Provide the [X, Y] coordinate of the cell's center where the given text is located.  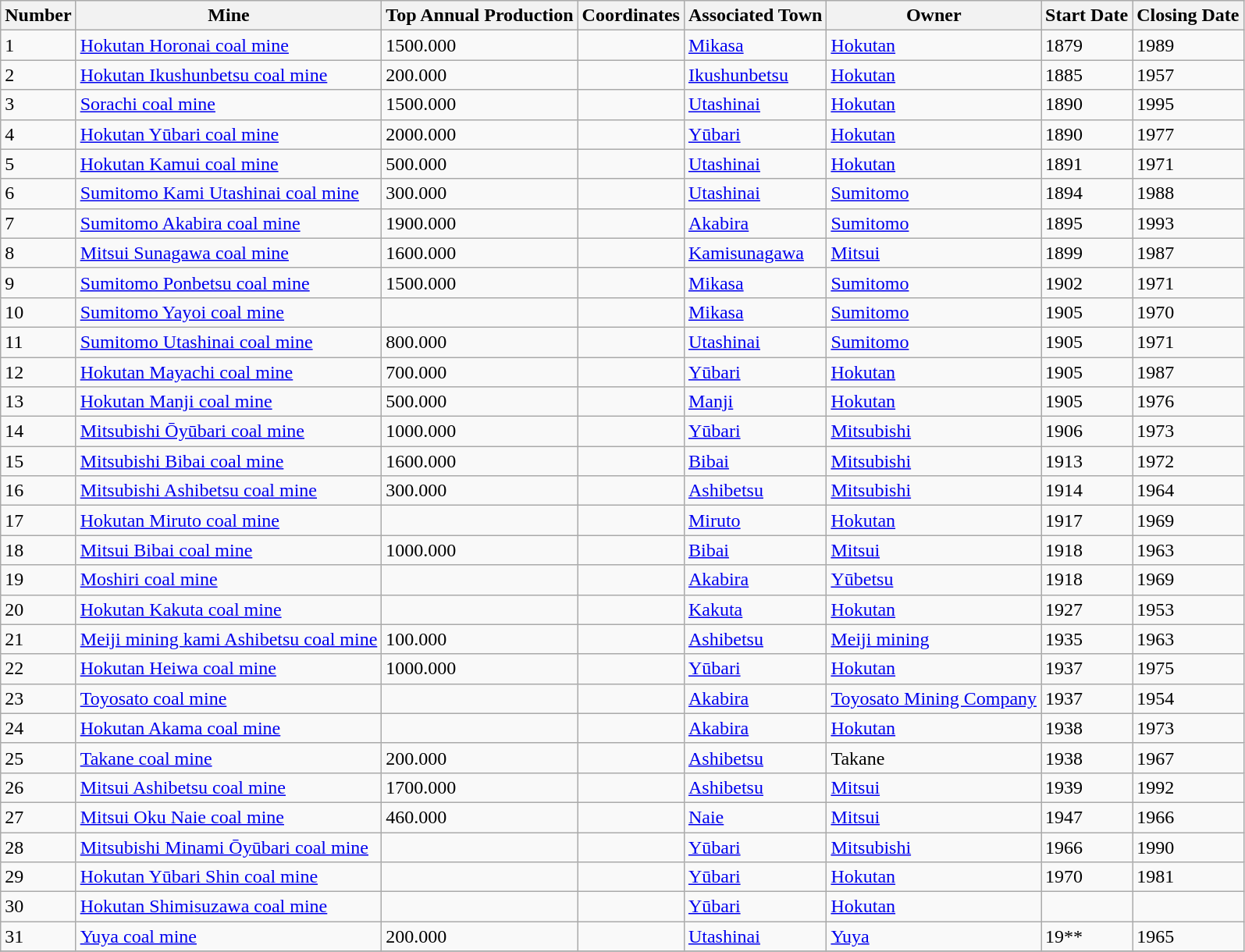
1981 [1188, 877]
Start Date [1087, 16]
17 [38, 520]
Hokutan Manji coal mine [229, 402]
1977 [1188, 134]
Sumitomo Utashinai coal mine [229, 342]
27 [38, 817]
1965 [1188, 936]
15 [38, 461]
25 [38, 758]
1972 [1188, 461]
Hokutan Shimisuzawa coal mine [229, 907]
3 [38, 105]
1975 [1188, 669]
29 [38, 877]
Yuya coal mine [229, 936]
Takane coal mine [229, 758]
Owner [934, 16]
1953 [1188, 609]
13 [38, 402]
2000.000 [479, 134]
Moshiri coal mine [229, 580]
Miruto [755, 520]
Mine [229, 16]
1900.000 [479, 223]
Mitsui Ashibetsu coal mine [229, 787]
1993 [1188, 223]
Meiji mining [934, 639]
1885 [1087, 75]
Sumitomo Ponbetsu coal mine [229, 282]
Hokutan Kakuta coal mine [229, 609]
23 [38, 698]
5 [38, 164]
800.000 [479, 342]
30 [38, 907]
31 [38, 936]
Toyosato Mining Company [934, 698]
11 [38, 342]
Number [38, 16]
Mitsui Sunagawa coal mine [229, 253]
Mitsubishi Bibai coal mine [229, 461]
Closing Date [1188, 16]
19 [38, 580]
Hokutan Ikushunbetsu coal mine [229, 75]
1 [38, 45]
1927 [1087, 609]
16 [38, 491]
18 [38, 550]
Sumitomo Akabira coal mine [229, 223]
19** [1087, 936]
Hokutan Yūbari coal mine [229, 134]
Sorachi coal mine [229, 105]
21 [38, 639]
1989 [1188, 45]
Hokutan Yūbari Shin coal mine [229, 877]
1976 [1188, 402]
700.000 [479, 372]
Hokutan Heiwa coal mine [229, 669]
Mitsui Bibai coal mine [229, 550]
1988 [1188, 194]
1990 [1188, 847]
Meiji mining kami Ashibetsu coal mine [229, 639]
460.000 [479, 817]
1906 [1087, 432]
1914 [1087, 491]
8 [38, 253]
Kakuta [755, 609]
Hokutan Akama coal mine [229, 728]
Yuya [934, 936]
1913 [1087, 461]
2 [38, 75]
1947 [1087, 817]
Takane [934, 758]
20 [38, 609]
1902 [1087, 282]
100.000 [479, 639]
Mitsui Oku Naie coal mine [229, 817]
Hokutan Miruto coal mine [229, 520]
1939 [1087, 787]
Ikushunbetsu [755, 75]
Hokutan Kamui coal mine [229, 164]
Sumitomo Yayoi coal mine [229, 312]
4 [38, 134]
Mitsubishi Ashibetsu coal mine [229, 491]
1895 [1087, 223]
26 [38, 787]
Mitsubishi Ōyūbari coal mine [229, 432]
1995 [1188, 105]
1700.000 [479, 787]
6 [38, 194]
14 [38, 432]
28 [38, 847]
1954 [1188, 698]
Naie [755, 817]
9 [38, 282]
1992 [1188, 787]
1894 [1087, 194]
22 [38, 669]
Associated Town [755, 16]
Top Annual Production [479, 16]
Toyosato coal mine [229, 698]
Sumitomo Kami Utashinai coal mine [229, 194]
7 [38, 223]
Mitsubishi Minami Ōyūbari coal mine [229, 847]
1917 [1087, 520]
1899 [1087, 253]
12 [38, 372]
1957 [1188, 75]
Coordinates [631, 16]
10 [38, 312]
1967 [1188, 758]
1935 [1087, 639]
Hokutan Mayachi coal mine [229, 372]
Kamisunagawa [755, 253]
Hokutan Horonai coal mine [229, 45]
1879 [1087, 45]
1891 [1087, 164]
24 [38, 728]
1964 [1188, 491]
Manji [755, 402]
Yūbetsu [934, 580]
